Pinpoint the cell where the given text exists, returning its (X, Y) midpoint coordinate. 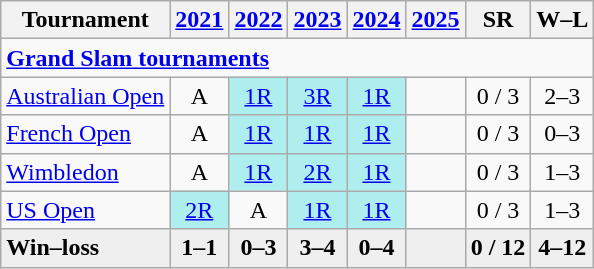
French Open (86, 134)
2022 (258, 20)
Wimbledon (86, 172)
W–L (562, 20)
2021 (200, 20)
2025 (436, 20)
1–1 (200, 248)
Grand Slam tournaments (298, 58)
0–4 (376, 248)
3–4 (318, 248)
2023 (318, 20)
Tournament (86, 20)
Win–loss (86, 248)
3R (318, 96)
0 / 12 (498, 248)
2024 (376, 20)
US Open (86, 210)
2–3 (562, 96)
SR (498, 20)
Australian Open (86, 96)
4–12 (562, 248)
